Identify which cell holds the provided text, then report its [x, y] central coordinate. 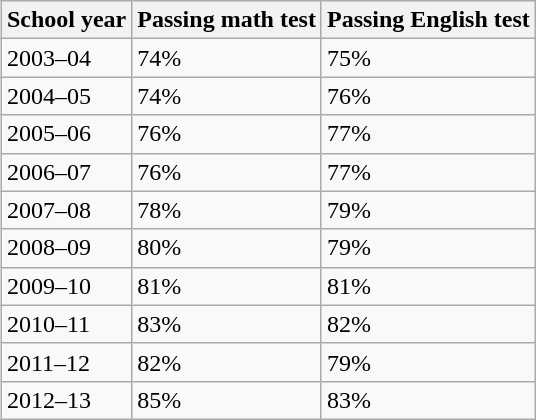
78% [227, 210]
2011–12 [66, 362]
2007–08 [66, 210]
School year [66, 20]
2009–10 [66, 286]
75% [428, 58]
85% [227, 400]
Passing English test [428, 20]
2003–04 [66, 58]
Passing math test [227, 20]
2004–05 [66, 96]
2008–09 [66, 248]
2010–11 [66, 324]
2012–13 [66, 400]
2006–07 [66, 172]
80% [227, 248]
2005–06 [66, 134]
